Determine the [x, y] coordinate at the center of the cell enclosing the given text.  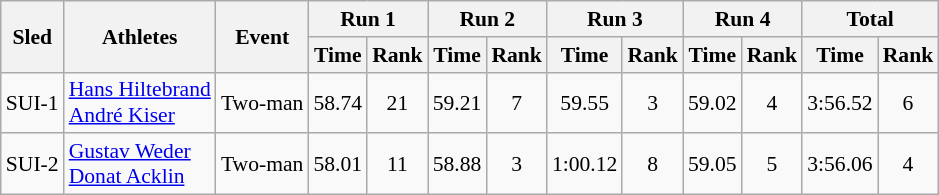
59.05 [712, 164]
3:56.06 [840, 164]
58.74 [338, 102]
6 [908, 102]
Run 2 [488, 19]
1:00.12 [584, 164]
11 [398, 164]
58.01 [338, 164]
8 [652, 164]
Event [262, 36]
Hans HiltebrandAndré Kiser [140, 102]
3:56.52 [840, 102]
59.55 [584, 102]
Athletes [140, 36]
Run 4 [742, 19]
5 [772, 164]
Total [870, 19]
59.02 [712, 102]
59.21 [458, 102]
SUI-1 [32, 102]
7 [516, 102]
Gustav WederDonat Acklin [140, 164]
Run 1 [368, 19]
Sled [32, 36]
SUI-2 [32, 164]
Run 3 [615, 19]
21 [398, 102]
58.88 [458, 164]
